Output the (X, Y) coordinate of the center of the cell containing the given text.  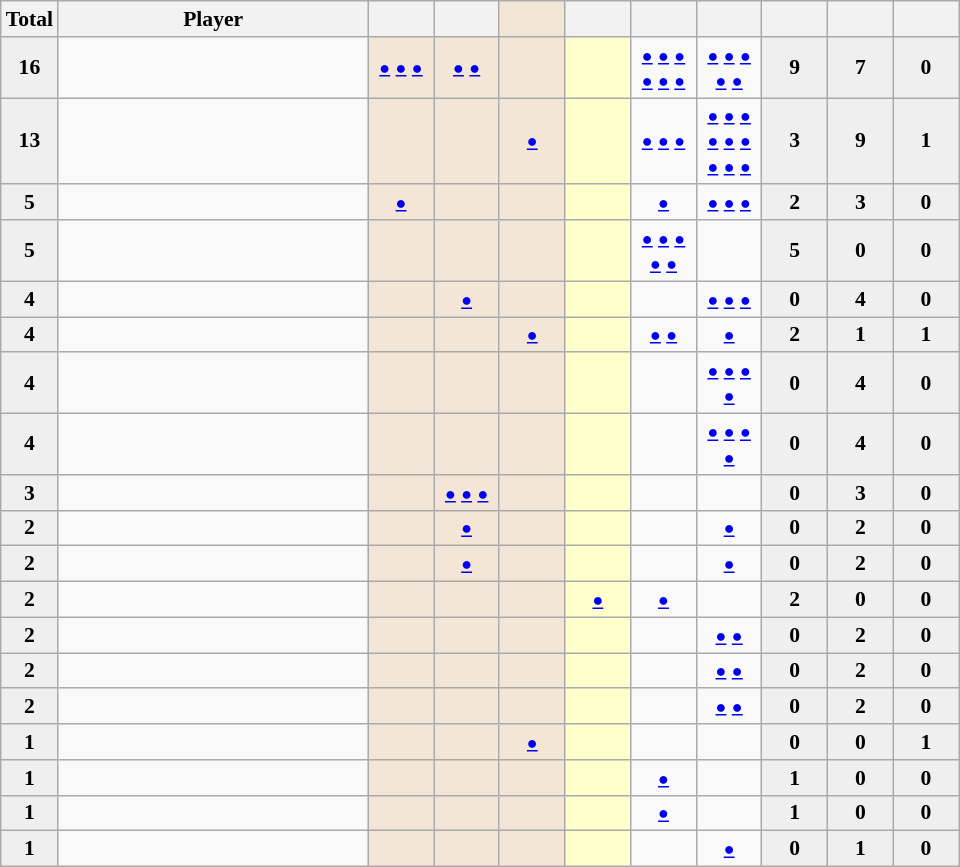
Player (213, 19)
● ● ● ● ● ● (664, 68)
13 (30, 142)
16 (30, 68)
Total (30, 19)
● ● ● ● ● ● ● ● ● (729, 142)
7 (861, 68)
